Return (X, Y) of the center of cell containing provided text 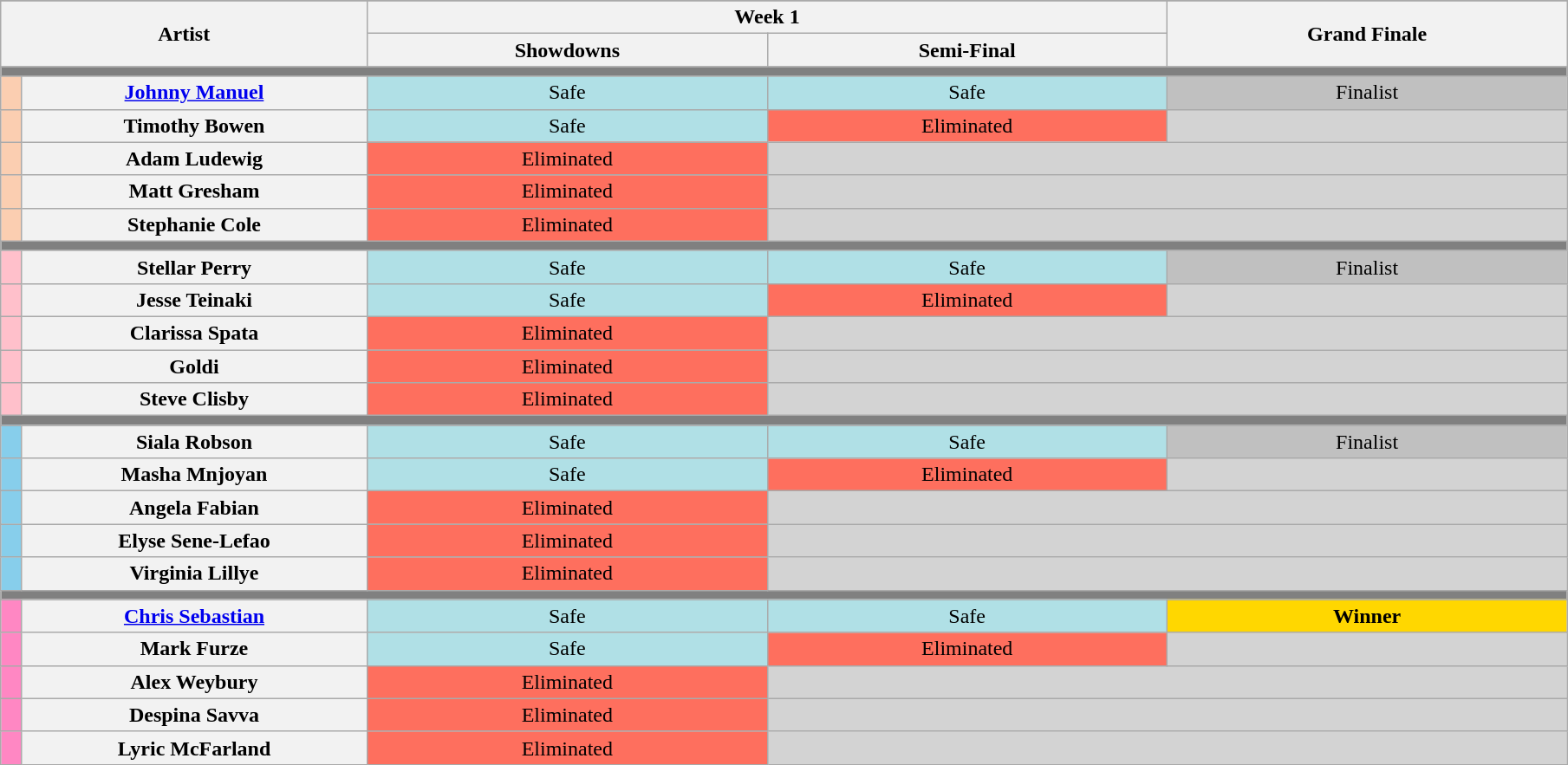
Timothy Bowen (194, 126)
Winner (1366, 616)
Masha Mnjoyan (194, 475)
Goldi (194, 366)
Angela Fabian (194, 508)
Siala Robson (194, 442)
Clarissa Spata (194, 333)
Stephanie Cole (194, 224)
Mark Furze (194, 649)
Lyric McFarland (194, 748)
Steve Clisby (194, 399)
Showdowns (567, 50)
Week 1 (768, 17)
Adam Ludewig (194, 159)
Elyse Sene-Lefao (194, 541)
Artist (184, 34)
Johnny Manuel (194, 93)
Semi-Final (967, 50)
Virginia Lillye (194, 574)
Alex Weybury (194, 682)
Despina Savva (194, 715)
Grand Finale (1366, 34)
Chris Sebastian (194, 616)
Stellar Perry (194, 267)
Jesse Teinaki (194, 300)
Matt Gresham (194, 191)
